Output the [X, Y] coordinate of the center of the cell containing the given text.  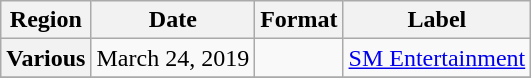
SM Entertainment [437, 58]
Format [299, 20]
Date [173, 20]
Various [46, 58]
March 24, 2019 [173, 58]
Region [46, 20]
Label [437, 20]
